Determine the (X, Y) coordinate at the center of the cell enclosing the given text.  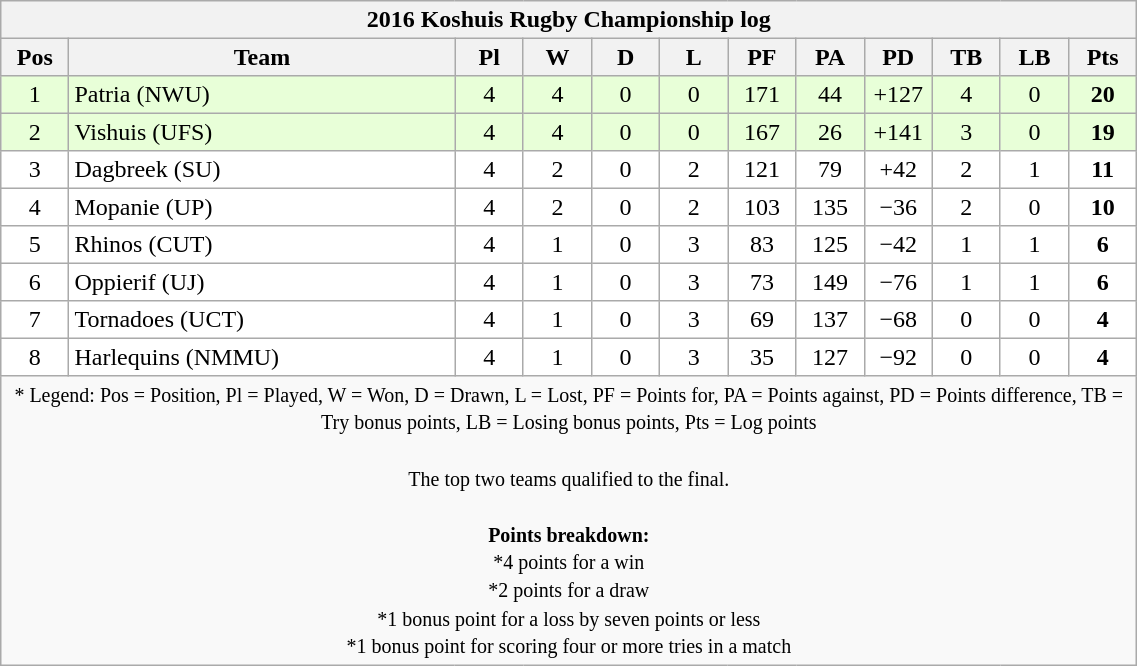
103 (762, 206)
125 (830, 244)
171 (762, 94)
35 (762, 356)
10 (1103, 206)
PA (830, 56)
−68 (898, 318)
8 (35, 356)
19 (1103, 132)
149 (830, 282)
20 (1103, 94)
Dagbreek (SU) (262, 170)
LB (1034, 56)
Harlequins (NMMU) (262, 356)
69 (762, 318)
+127 (898, 94)
Oppierif (UJ) (262, 282)
26 (830, 132)
PD (898, 56)
Team (262, 56)
PF (762, 56)
79 (830, 170)
L (694, 56)
+141 (898, 132)
Tornadoes (UCT) (262, 318)
Rhinos (CUT) (262, 244)
TB (966, 56)
−92 (898, 356)
W (557, 56)
−36 (898, 206)
11 (1103, 170)
137 (830, 318)
Mopanie (UP) (262, 206)
73 (762, 282)
121 (762, 170)
Pos (35, 56)
135 (830, 206)
167 (762, 132)
Patria (NWU) (262, 94)
Pl (489, 56)
+42 (898, 170)
127 (830, 356)
5 (35, 244)
7 (35, 318)
−42 (898, 244)
2016 Koshuis Rugby Championship log (569, 20)
Vishuis (UFS) (262, 132)
44 (830, 94)
83 (762, 244)
D (625, 56)
−76 (898, 282)
Pts (1103, 56)
